Pinpoint the cell where the given text exists, returning its (X, Y) midpoint coordinate. 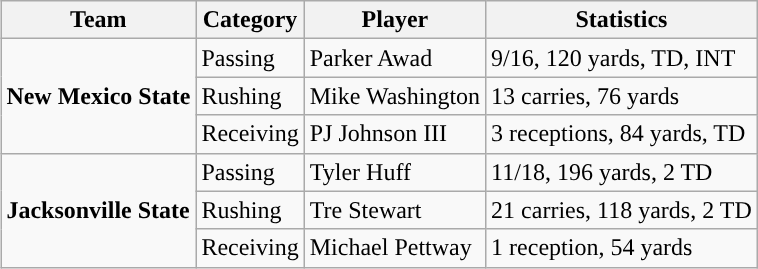
Category (250, 20)
3 receptions, 84 yards, TD (622, 134)
1 reception, 54 yards (622, 248)
Michael Pettway (394, 248)
PJ Johnson III (394, 134)
9/16, 120 yards, TD, INT (622, 58)
New Mexico State (98, 96)
Team (98, 20)
11/18, 196 yards, 2 TD (622, 172)
13 carries, 76 yards (622, 96)
Parker Awad (394, 58)
Player (394, 20)
Tre Stewart (394, 210)
21 carries, 118 yards, 2 TD (622, 210)
Statistics (622, 20)
Jacksonville State (98, 210)
Tyler Huff (394, 172)
Mike Washington (394, 96)
